Return [x, y] of the center of cell containing provided text 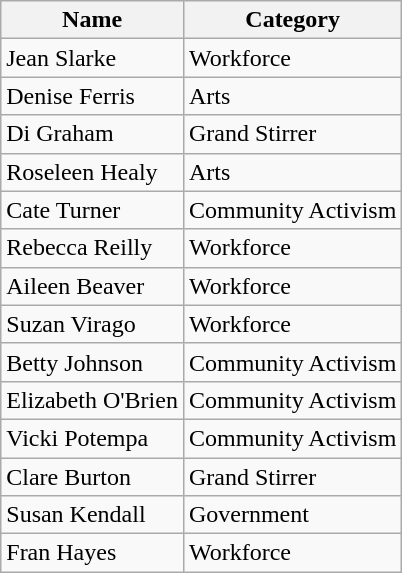
Government [292, 515]
Aileen Beaver [92, 286]
Denise Ferris [92, 96]
Rebecca Reilly [92, 248]
Cate Turner [92, 210]
Category [292, 20]
Clare Burton [92, 477]
Elizabeth O'Brien [92, 400]
Vicki Potempa [92, 438]
Susan Kendall [92, 515]
Name [92, 20]
Suzan Virago [92, 324]
Betty Johnson [92, 362]
Jean Slarke [92, 58]
Fran Hayes [92, 553]
Roseleen Healy [92, 172]
Di Graham [92, 134]
